Return the [X, Y] coordinate for the center point of the cell that contains the specified text.  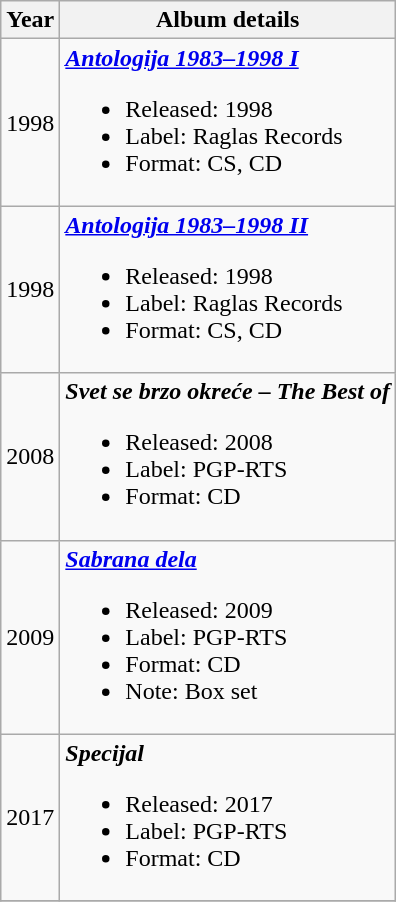
2009 [30, 637]
SpecijalReleased: 2017Label: PGP-RTSFormat: CD [228, 818]
Album details [228, 20]
Antologija 1983–1998 IReleased: 1998Label: Raglas RecordsFormat: CS, CD [228, 122]
Year [30, 20]
Sabrana delaReleased: 2009Label: PGP-RTSFormat: CDNote: Box set [228, 637]
Antologija 1983–1998 IIReleased: 1998Label: Raglas RecordsFormat: CS, CD [228, 290]
2008 [30, 456]
Svet se brzo okreće – The Best ofReleased: 2008Label: PGP-RTSFormat: CD [228, 456]
2017 [30, 818]
